Pinpoint the cell where the given text exists, returning its [x, y] midpoint coordinate. 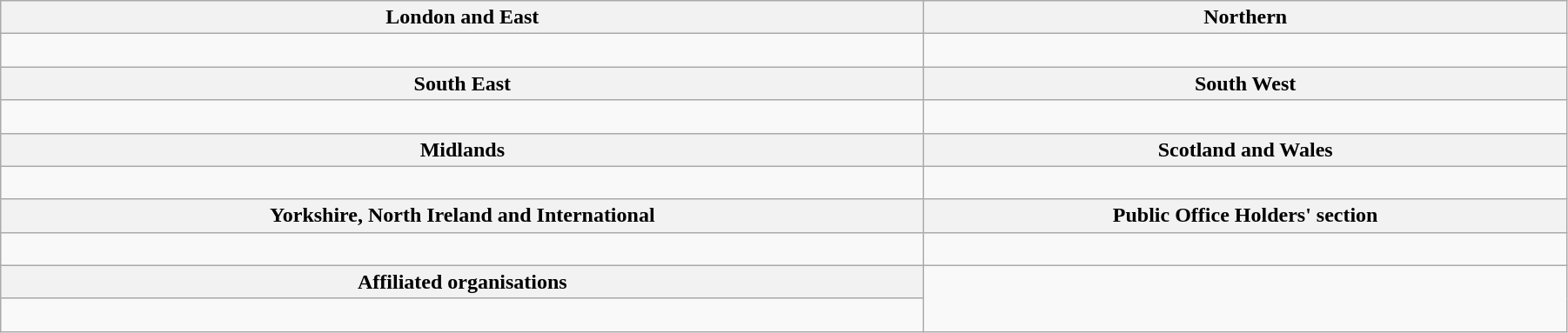
Midlands [463, 150]
South East [463, 83]
London and East [463, 17]
Affiliated organisations [463, 282]
Yorkshire, North Ireland and International [463, 216]
Scotland and Wales [1246, 150]
Public Office Holders' section [1246, 216]
Northern [1246, 17]
South West [1246, 83]
